Capture the cell that displays the provided text and extract its (x, y) central coordinate. 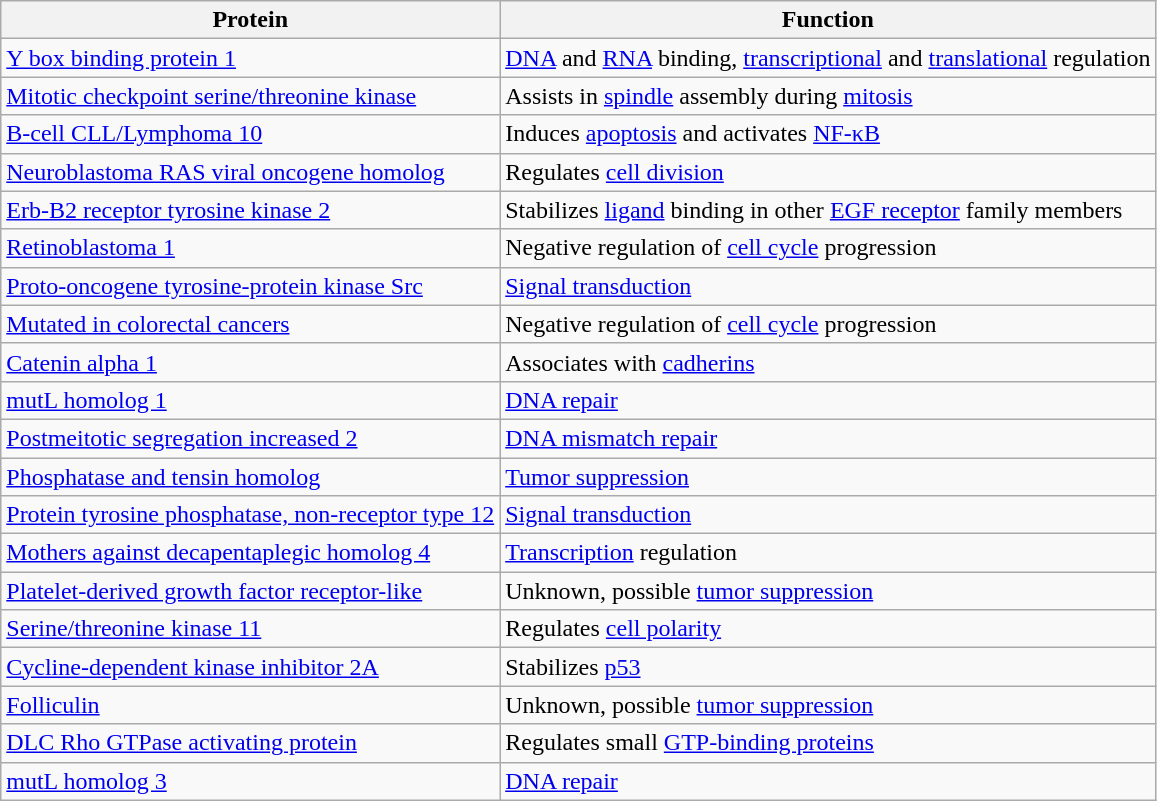
Regulates cell division (828, 172)
Protein tyrosine phosphatase, non-receptor type 12 (250, 515)
Stabilizes p53 (828, 667)
Induces apoptosis and activates NF-κB (828, 134)
Associates with cadherins (828, 362)
Serine/threonine kinase 11 (250, 629)
Protein (250, 20)
Assists in spindle assembly during mitosis (828, 96)
Phosphatase and tensin homolog (250, 477)
Folliculin (250, 705)
mutL homolog 1 (250, 400)
Neuroblastoma RAS viral oncogene homolog (250, 172)
Transcription regulation (828, 553)
Regulates small GTP-binding proteins (828, 743)
Stabilizes ligand binding in other EGF receptor family members (828, 210)
Function (828, 20)
Cycline-dependent kinase inhibitor 2A (250, 667)
Mothers against decapentaplegic homolog 4 (250, 553)
Proto-oncogene tyrosine-protein kinase Src (250, 286)
Mitotic checkpoint serine/threonine kinase (250, 96)
Retinoblastoma 1 (250, 248)
Erb-B2 receptor tyrosine kinase 2 (250, 210)
B-cell CLL/Lymphoma 10 (250, 134)
DNA and RNA binding, transcriptional and translational regulation (828, 58)
Postmeitotic segregation increased 2 (250, 438)
Catenin alpha 1 (250, 362)
DNA mismatch repair (828, 438)
Regulates cell polarity (828, 629)
Mutated in colorectal cancers (250, 324)
DLC Rho GTPase activating protein (250, 743)
mutL homolog 3 (250, 781)
Platelet-derived growth factor receptor-like (250, 591)
Tumor suppression (828, 477)
Y box binding protein 1 (250, 58)
